Find where the given text appears and provide that cell's center as (X, Y) coordinate. 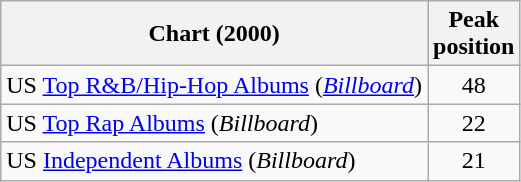
Peakposition (474, 34)
US Top Rap Albums (Billboard) (214, 123)
US Top R&B/Hip-Hop Albums (Billboard) (214, 85)
21 (474, 161)
48 (474, 85)
Chart (2000) (214, 34)
US Independent Albums (Billboard) (214, 161)
22 (474, 123)
